Pinpoint the cell where the given text exists, returning its [x, y] midpoint coordinate. 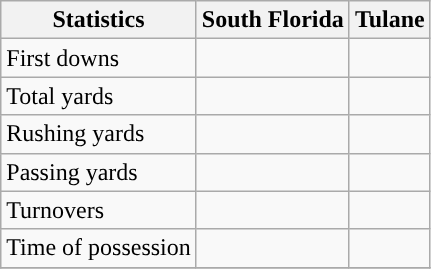
Statistics [99, 20]
Tulane [390, 20]
South Florida [272, 20]
Time of possession [99, 248]
Turnovers [99, 210]
Total yards [99, 96]
Rushing yards [99, 134]
Passing yards [99, 172]
First downs [99, 58]
